Return the (x, y) coordinate for the center point of the cell that contains the specified text.  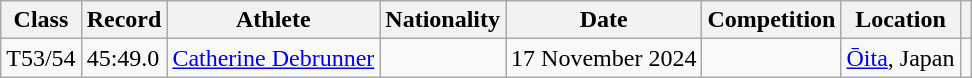
Date (604, 20)
T53/54 (41, 58)
Class (41, 20)
Nationality (443, 20)
45:49.0 (124, 58)
Catherine Debrunner (274, 58)
Ōita, Japan (900, 58)
17 November 2024 (604, 58)
Athlete (274, 20)
Competition (772, 20)
Record (124, 20)
Location (900, 20)
